Locate the cell with the specified text and output its [X, Y] center coordinate. 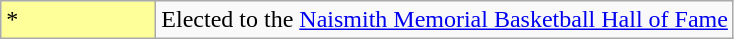
* [78, 20]
Elected to the Naismith Memorial Basketball Hall of Fame [445, 20]
